For the text-containing cell, return its midpoint in [X, Y] coordinate format. 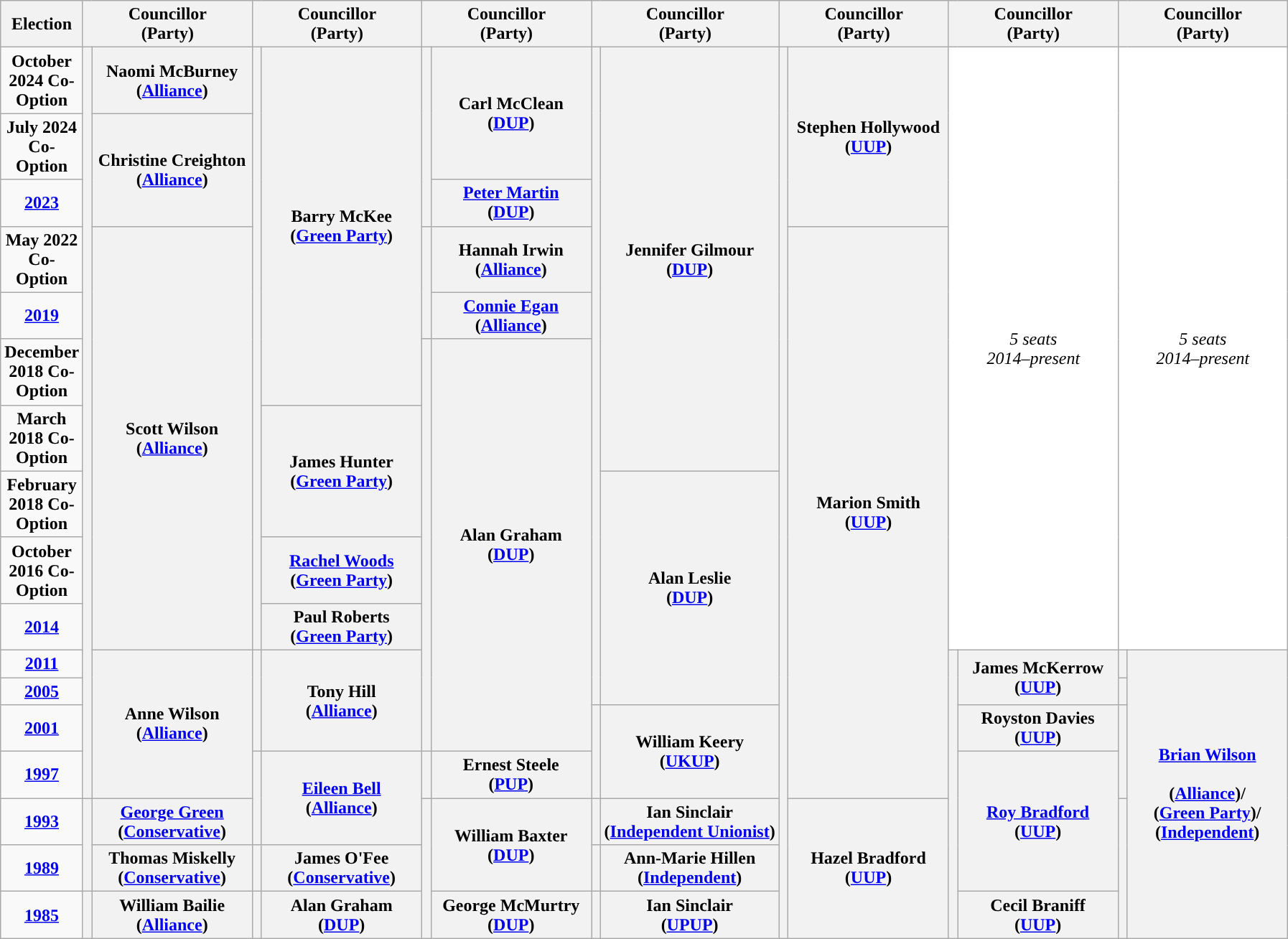
George Green (Conservative) [172, 821]
George McMurtry (DUP) [511, 915]
Rachel Woods (Green Party) [342, 570]
October 2024 Co-Option [42, 80]
James Hunter (Green Party) [342, 471]
Paul Roberts (Green Party) [342, 626]
Eileen Bell (Alliance) [342, 798]
1985 [42, 915]
Tony Hill (Alliance) [342, 701]
Scott Wilson (Alliance) [172, 438]
2005 [42, 691]
1997 [42, 775]
1989 [42, 869]
Ann-Marie Hillen (Independent) [689, 869]
Ian Sinclair (UPUP) [689, 915]
William Bailie (Alliance) [172, 915]
December 2018 Co-Option [42, 372]
Marion Smith (UUP) [869, 513]
James O'Fee (Conservative) [342, 869]
Election [42, 24]
Naomi McBurney (Alliance) [172, 80]
William Keery (UKUP) [689, 752]
February 2018 Co-Option [42, 504]
Alan Leslie (DUP) [689, 587]
Jennifer Gilmour (DUP) [689, 259]
March 2018 Co-Option [42, 438]
Roy Bradford (UUP) [1038, 821]
Thomas Miskelly (Conservative) [172, 869]
October 2016 Co-Option [42, 570]
Christine Creighton (Alliance) [172, 169]
2023 [42, 202]
Brian Wilson (Alliance)/ (Green Party)/ (Independent) [1208, 794]
Stephen Hollywood (UUP) [869, 136]
Anne Wilson (Alliance) [172, 724]
Barry McKee (Green Party) [342, 226]
2011 [42, 663]
2019 [42, 316]
Hannah Irwin (Alliance) [511, 259]
Ernest Steele (PUP) [511, 775]
Royston Davies (UUP) [1038, 728]
Connie Egan (Alliance) [511, 316]
2001 [42, 728]
Peter Martin (DUP) [511, 202]
Hazel Bradford (UUP) [869, 869]
July 2024 Co-Option [42, 146]
James McKerrow (UUP) [1038, 677]
May 2022 Co-Option [42, 259]
1993 [42, 821]
Cecil Braniff (UUP) [1038, 915]
Carl McClean (DUP) [511, 113]
2014 [42, 626]
William Baxter (DUP) [511, 845]
Ian Sinclair (Independent Unionist) [689, 821]
